Search for the cell housing the specified text and yield its [x, y] center coordinate. 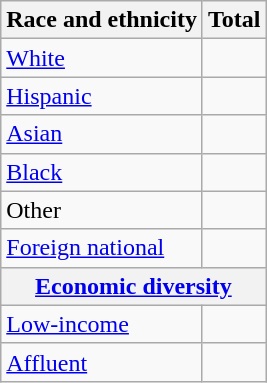
Economic diversity [134, 286]
Foreign national [102, 248]
Low-income [102, 324]
Race and ethnicity [102, 20]
Asian [102, 134]
Affluent [102, 362]
Hispanic [102, 96]
Black [102, 172]
Other [102, 210]
Total [234, 20]
White [102, 58]
